Determine the [x, y] coordinate at the center of the cell enclosing the given text.  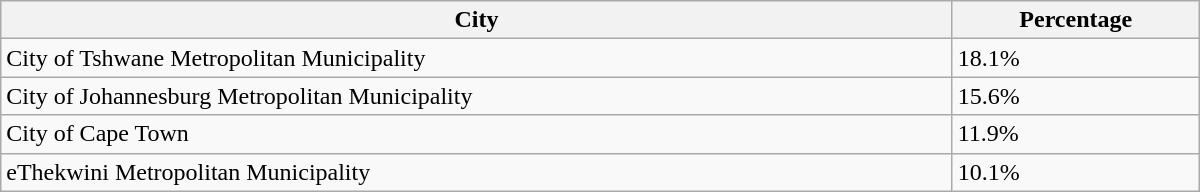
15.6% [1076, 96]
City of Johannesburg Metropolitan Municipality [476, 96]
18.1% [1076, 58]
City of Tshwane Metropolitan Municipality [476, 58]
Percentage [1076, 20]
City [476, 20]
11.9% [1076, 134]
eThekwini Metropolitan Municipality [476, 172]
City of Cape Town [476, 134]
10.1% [1076, 172]
